From the cell containing the given text, extract its center point as [x, y] coordinate. 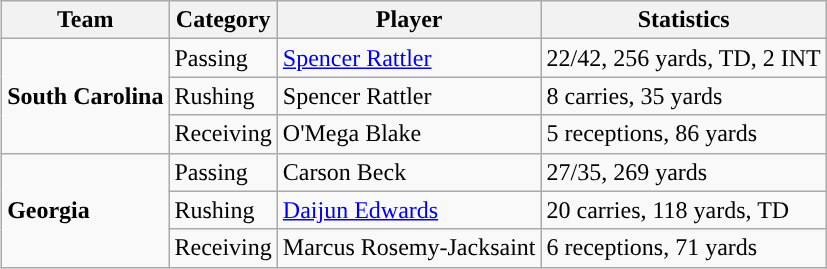
Marcus Rosemy-Jacksaint [409, 248]
20 carries, 118 yards, TD [684, 210]
South Carolina [86, 96]
O'Mega Blake [409, 134]
27/35, 269 yards [684, 172]
8 carries, 35 yards [684, 96]
Daijun Edwards [409, 210]
6 receptions, 71 yards [684, 248]
Player [409, 20]
5 receptions, 86 yards [684, 134]
22/42, 256 yards, TD, 2 INT [684, 58]
Statistics [684, 20]
Team [86, 20]
Category [223, 20]
Georgia [86, 210]
Carson Beck [409, 172]
